Determine the (x, y) coordinate at the center of the cell enclosing the given text.  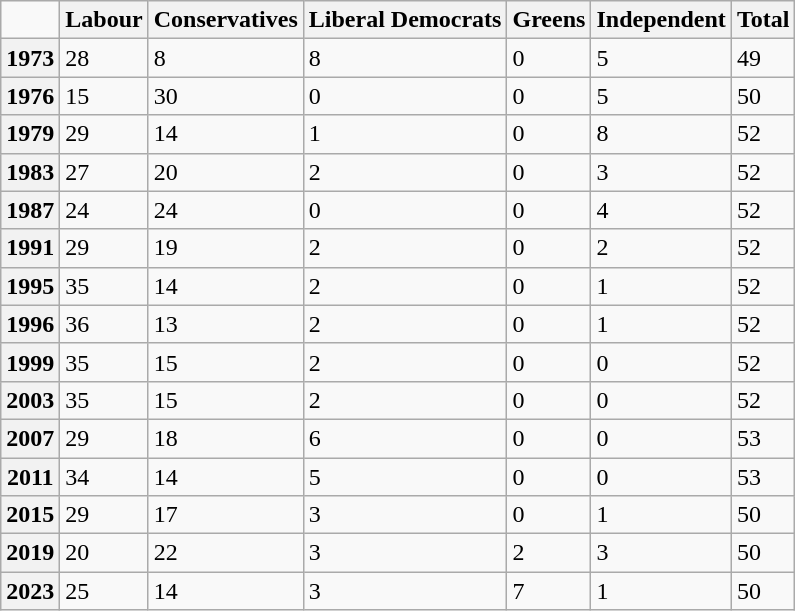
28 (104, 58)
6 (405, 438)
2011 (30, 477)
1995 (30, 286)
34 (104, 477)
1991 (30, 248)
1996 (30, 324)
Total (763, 20)
2007 (30, 438)
1987 (30, 210)
22 (226, 553)
2023 (30, 591)
2015 (30, 515)
Labour (104, 20)
1979 (30, 134)
1976 (30, 96)
7 (549, 591)
2019 (30, 553)
30 (226, 96)
Liberal Democrats (405, 20)
4 (661, 210)
1983 (30, 172)
25 (104, 591)
1999 (30, 362)
27 (104, 172)
19 (226, 248)
2003 (30, 400)
Conservatives (226, 20)
1973 (30, 58)
49 (763, 58)
Greens (549, 20)
Independent (661, 20)
36 (104, 324)
17 (226, 515)
18 (226, 438)
13 (226, 324)
